Locate the cell with the specified text and output its (x, y) center coordinate. 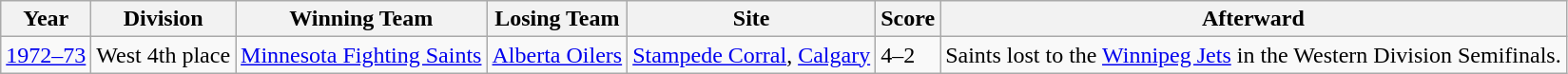
Alberta Oilers (557, 55)
Division (164, 19)
4–2 (908, 55)
Afterward (1253, 19)
Score (908, 19)
1972–73 (46, 55)
Site (751, 19)
Minnesota Fighting Saints (361, 55)
Saints lost to the Winnipeg Jets in the Western Division Semifinals. (1253, 55)
Winning Team (361, 19)
Year (46, 19)
West 4th place (164, 55)
Losing Team (557, 19)
Stampede Corral, Calgary (751, 55)
